Detect which cell encompasses the target text, then output its [x, y] center coordinate. 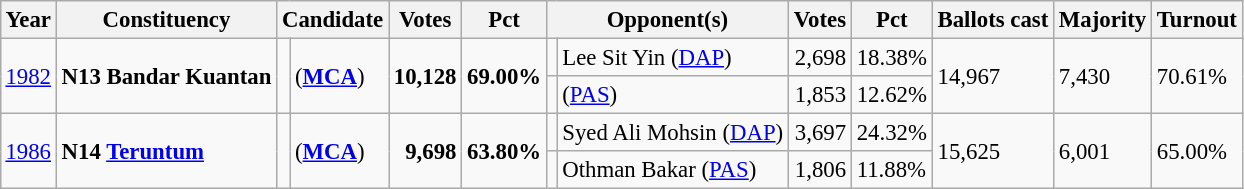
Syed Ali Mohsin (DAP) [672, 133]
63.80% [504, 152]
7,430 [1103, 76]
9,698 [424, 152]
1982 [28, 76]
12.62% [892, 95]
1986 [28, 152]
Constituency [166, 20]
24.32% [892, 133]
Opponent(s) [667, 20]
18.38% [892, 57]
N14 Teruntum [166, 152]
14,967 [992, 76]
69.00% [504, 76]
Turnout [1196, 20]
Ballots cast [992, 20]
1,853 [820, 95]
Year [28, 20]
Candidate [333, 20]
70.61% [1196, 76]
3,697 [820, 133]
Majority [1103, 20]
15,625 [992, 152]
11.88% [892, 170]
Othman Bakar (PAS) [672, 170]
2,698 [820, 57]
65.00% [1196, 152]
6,001 [1103, 152]
Lee Sit Yin (DAP) [672, 57]
1,806 [820, 170]
(PAS) [672, 95]
N13 Bandar Kuantan [166, 76]
10,128 [424, 76]
